Find where the given text appears and provide that cell's center as (x, y) coordinate. 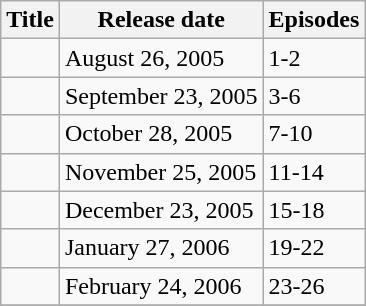
23-26 (314, 286)
15-18 (314, 210)
Episodes (314, 20)
January 27, 2006 (161, 248)
December 23, 2005 (161, 210)
September 23, 2005 (161, 96)
Title (30, 20)
7-10 (314, 134)
19-22 (314, 248)
11-14 (314, 172)
1-2 (314, 58)
August 26, 2005 (161, 58)
3-6 (314, 96)
November 25, 2005 (161, 172)
February 24, 2006 (161, 286)
Release date (161, 20)
October 28, 2005 (161, 134)
